Identify which cell holds the provided text, then report its [x, y] central coordinate. 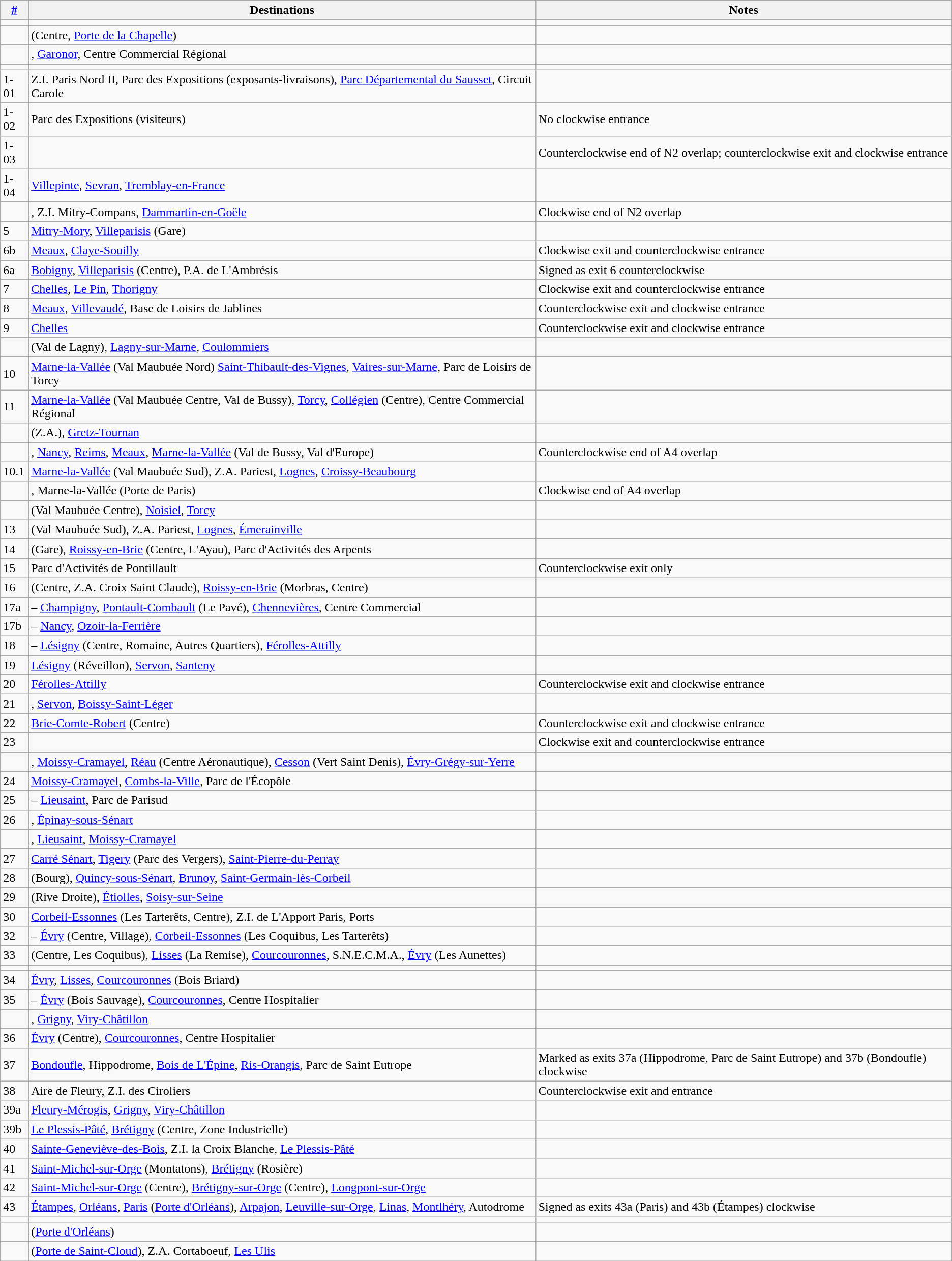
Meaux, Villevaudé, Base de Loisirs de Jablines [282, 309]
(Val de Lagny), Lagny-sur-Marne, Coulommiers [282, 347]
20 [14, 684]
35 [14, 1000]
21 [14, 704]
Signed as exit 6 counterclockwise [743, 270]
Sainte-Geneviève-des-Bois, Z.I. la Croix Blanche, Le Plessis-Pâté [282, 1149]
9 [14, 328]
Marked as exits 37a (Hippodrome, Parc de Saint Eutrope) and 37b (Bondoufle) clockwise [743, 1065]
(Centre, Z.A. Croix Saint Claude), Roissy-en-Brie (Morbras, Centre) [282, 587]
(Centre, Porte de la Chapelle) [282, 35]
6a [14, 270]
– Lieusaint, Parc de Parisud [282, 800]
34 [14, 980]
, Nancy, Reims, Meaux, Marne-la-Vallée (Val de Bussy, Val d'Europe) [282, 452]
41 [14, 1168]
Villepinte, Sevran, Tremblay-en-France [282, 185]
– Champigny, Pontault-Combault (Le Pavé), Chennevières, Centre Commercial [282, 607]
, Épinay-sous-Sénart [282, 820]
8 [14, 309]
Le Plessis-Pâté, Brétigny (Centre, Zone Industrielle) [282, 1129]
1-02 [14, 119]
10.1 [14, 471]
16 [14, 587]
Saint-Michel-sur-Orge (Centre), Brétigny-sur-Orge (Centre), Longpont-sur-Orge [282, 1187]
38 [14, 1091]
5 [14, 231]
Counterclockwise end of A4 overlap [743, 452]
39b [14, 1129]
Lésigny (Réveillon), Servon, Santeny [282, 665]
24 [14, 781]
(Centre, Les Coquibus), Lisses (La Remise), Courcouronnes, S.N.E.C.M.A., Évry (Les Aunettes) [282, 955]
Férolles-Attilly [282, 684]
Marne-la-Vallée (Val Maubuée Nord) Saint-Thibault-des-Vignes, Vaires-sur-Marne, Parc de Loisirs de Torcy [282, 373]
6b [14, 250]
Mitry-Mory, Villeparisis (Gare) [282, 231]
Saint-Michel-sur-Orge (Montatons), Brétigny (Rosière) [282, 1168]
39a [14, 1110]
(Bourg), Quincy-sous-Sénart, Brunoy, Saint-Germain-lès-Corbeil [282, 878]
Fleury-Mérogis, Grigny, Viry-Châtillon [282, 1110]
25 [14, 800]
Signed as exits 43a (Paris) and 43b (Étampes) clockwise [743, 1207]
(Z.A.), Gretz-Tournan [282, 433]
19 [14, 665]
, Grigny, Viry-Châtillon [282, 1019]
Corbeil-Essonnes (Les Tarterêts, Centre), Z.I. de L'Apport Paris, Ports [282, 917]
Z.I. Paris Nord II, Parc des Expositions (exposants-livraisons), Parc Départemental du Sausset, Circuit Carole [282, 86]
(Val Maubuée Sud), Z.A. Pariest, Lognes, Émerainville [282, 529]
Counterclockwise exit and entrance [743, 1091]
, Moissy-Cramayel, Réau (Centre Aéronautique), Cesson (Vert Saint Denis), Évry-Grégy-sur-Yerre [282, 762]
, Marne-la-Vallée (Porte de Paris) [282, 491]
Counterclockwise end of N2 overlap; counterclockwise exit and clockwise entrance [743, 153]
Destinations [282, 10]
Chelles, Le Pin, Thorigny [282, 289]
10 [14, 373]
Counterclockwise exit only [743, 568]
Bondoufle, Hippodrome, Bois de L'Épine, Ris-Orangis, Parc de Saint Eutrope [282, 1065]
– Évry (Centre, Village), Corbeil-Essonnes (Les Coquibus, Les Tarterêts) [282, 936]
37 [14, 1065]
11 [14, 407]
26 [14, 820]
Meaux, Claye-Souilly [282, 250]
43 [14, 1207]
13 [14, 529]
1-04 [14, 185]
Clockwise end of A4 overlap [743, 491]
18 [14, 646]
7 [14, 289]
Parc des Expositions (visiteurs) [282, 119]
29 [14, 897]
Évry (Centre), Courcouronnes, Centre Hospitalier [282, 1038]
– Lésigny (Centre, Romaine, Autres Quartiers), Férolles-Attilly [282, 646]
14 [14, 549]
42 [14, 1187]
Marne-la-Vallée (Val Maubuée Centre, Val de Bussy), Torcy, Collégien (Centre), Centre Commercial Régional [282, 407]
(Val Maubuée Centre), Noisiel, Torcy [282, 510]
1-01 [14, 86]
28 [14, 878]
Parc d'Activités de Pontillault [282, 568]
(Porte de Saint-Cloud), Z.A. Cortaboeuf, Les Ulis [282, 1251]
– Évry (Bois Sauvage), Courcouronnes, Centre Hospitalier [282, 1000]
(Porte d'Orléans) [282, 1232]
, Lieusaint, Moissy-Cramayel [282, 839]
Marne-la-Vallée (Val Maubuée Sud), Z.A. Pariest, Lognes, Croissy-Beaubourg [282, 471]
17a [14, 607]
Moissy-Cramayel, Combs-la-Ville, Parc de l'Écopôle [282, 781]
, Garonor, Centre Commercial Régional [282, 54]
, Z.I. Mitry-Compans, Dammartin-en-Goële [282, 212]
# [14, 10]
Brie-Comte-Robert (Centre) [282, 723]
32 [14, 936]
Bobigny, Villeparisis (Centre), P.A. de L'Ambrésis [282, 270]
Évry, Lisses, Courcouronnes (Bois Briard) [282, 980]
Chelles [282, 328]
30 [14, 917]
17b [14, 626]
22 [14, 723]
Notes [743, 10]
Carré Sénart, Tigery (Parc des Vergers), Saint-Pierre-du-Perray [282, 858]
No clockwise entrance [743, 119]
(Rive Droite), Étiolles, Soisy-sur-Seine [282, 897]
Clockwise end of N2 overlap [743, 212]
15 [14, 568]
(Gare), Roissy-en-Brie (Centre, L'Ayau), Parc d'Activités des Arpents [282, 549]
40 [14, 1149]
27 [14, 858]
– Nancy, Ozoir-la-Ferrière [282, 626]
23 [14, 742]
33 [14, 955]
Aire de Fleury, Z.I. des Ciroliers [282, 1091]
1-03 [14, 153]
Étampes, Orléans, Paris (Porte d'Orléans), Arpajon, Leuville-sur-Orge, Linas, Montlhéry, Autodrome [282, 1207]
, Servon, Boissy-Saint-Léger [282, 704]
36 [14, 1038]
